Scan for the cell matching the given text and deliver its (X, Y) coordinate at center. 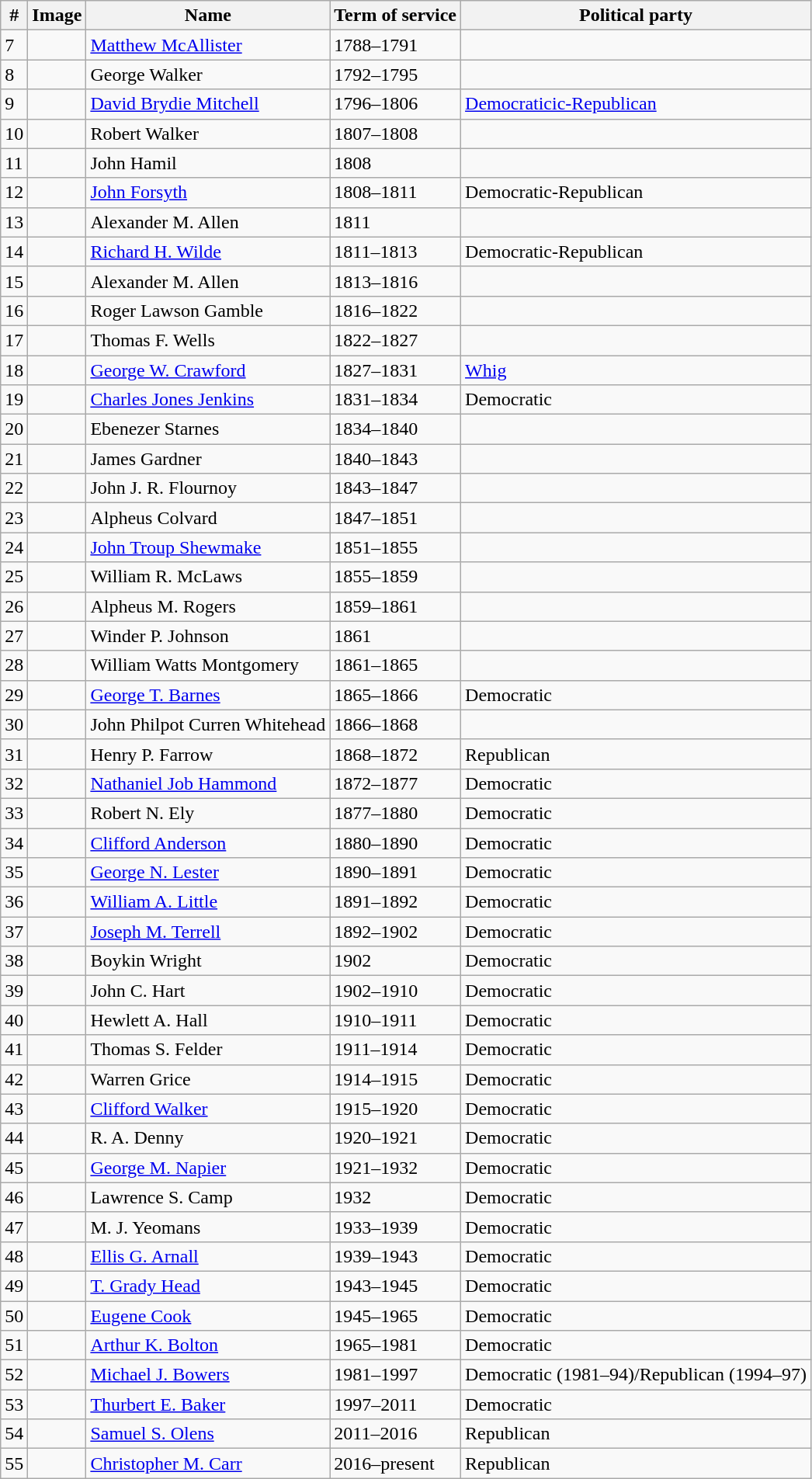
M. J. Yeomans (208, 1227)
1811–1813 (396, 252)
41 (14, 1050)
47 (14, 1227)
Thurbert E. Baker (208, 1404)
1943–1945 (396, 1286)
20 (14, 429)
2016–present (396, 1463)
1796–1806 (396, 104)
32 (14, 783)
35 (14, 873)
Thomas S. Felder (208, 1050)
1827–1831 (396, 370)
Political party (637, 16)
Charles Jones Jenkins (208, 400)
16 (14, 311)
John Troup Shewmake (208, 547)
33 (14, 813)
John Hamil (208, 163)
James Gardner (208, 459)
William A. Little (208, 902)
Hewlett A. Hall (208, 1020)
1921–1932 (396, 1168)
7 (14, 45)
Eugene Cook (208, 1316)
John C. Hart (208, 991)
Alpheus Colvard (208, 518)
Name (208, 16)
8 (14, 75)
21 (14, 459)
50 (14, 1316)
1840–1843 (396, 459)
Democraticic-Republican (637, 104)
John Philpot Curren Whitehead (208, 724)
1868–1872 (396, 754)
David Brydie Mitchell (208, 104)
William Watts Montgomery (208, 665)
George T. Barnes (208, 695)
1808 (396, 163)
1965–1981 (396, 1345)
1877–1880 (396, 813)
1788–1791 (396, 45)
1855–1859 (396, 577)
18 (14, 370)
1847–1851 (396, 518)
Clifford Anderson (208, 842)
37 (14, 932)
George N. Lester (208, 873)
1914–1915 (396, 1079)
Ebenezer Starnes (208, 429)
52 (14, 1375)
1872–1877 (396, 783)
Lawrence S. Camp (208, 1197)
17 (14, 340)
2011–2016 (396, 1434)
1902 (396, 961)
31 (14, 754)
54 (14, 1434)
Nathaniel Job Hammond (208, 783)
1997–2011 (396, 1404)
Henry P. Farrow (208, 754)
19 (14, 400)
43 (14, 1109)
William R. McLaws (208, 577)
Winder P. Johnson (208, 636)
42 (14, 1079)
1892–1902 (396, 932)
40 (14, 1020)
1890–1891 (396, 873)
Joseph M. Terrell (208, 932)
1792–1795 (396, 75)
51 (14, 1345)
1834–1840 (396, 429)
1865–1866 (396, 695)
Thomas F. Wells (208, 340)
1813–1816 (396, 281)
1891–1892 (396, 902)
1861 (396, 636)
George W. Crawford (208, 370)
1915–1920 (396, 1109)
George Walker (208, 75)
39 (14, 991)
T. Grady Head (208, 1286)
Robert N. Ely (208, 813)
Whig (637, 370)
1981–1997 (396, 1375)
1851–1855 (396, 547)
1910–1911 (396, 1020)
1939–1943 (396, 1256)
1920–1921 (396, 1138)
1859–1861 (396, 606)
1866–1868 (396, 724)
Roger Lawson Gamble (208, 311)
53 (14, 1404)
1831–1834 (396, 400)
34 (14, 842)
27 (14, 636)
26 (14, 606)
14 (14, 252)
48 (14, 1256)
# (14, 16)
13 (14, 222)
Matthew McAllister (208, 45)
1933–1939 (396, 1227)
25 (14, 577)
30 (14, 724)
45 (14, 1168)
1822–1827 (396, 340)
44 (14, 1138)
1811 (396, 222)
1945–1965 (396, 1316)
9 (14, 104)
Democratic (1981–94)/Republican (1994–97) (637, 1375)
11 (14, 163)
George M. Napier (208, 1168)
24 (14, 547)
12 (14, 193)
Michael J. Bowers (208, 1375)
38 (14, 961)
1932 (396, 1197)
1808–1811 (396, 193)
Image (57, 16)
Christopher M. Carr (208, 1463)
29 (14, 695)
1807–1808 (396, 134)
22 (14, 488)
1911–1914 (396, 1050)
15 (14, 281)
Richard H. Wilde (208, 252)
1902–1910 (396, 991)
John J. R. Flournoy (208, 488)
1861–1865 (396, 665)
46 (14, 1197)
Arthur K. Bolton (208, 1345)
10 (14, 134)
1880–1890 (396, 842)
Samuel S. Olens (208, 1434)
John Forsyth (208, 193)
Ellis G. Arnall (208, 1256)
55 (14, 1463)
49 (14, 1286)
Boykin Wright (208, 961)
R. A. Denny (208, 1138)
Alpheus M. Rogers (208, 606)
Clifford Walker (208, 1109)
Warren Grice (208, 1079)
36 (14, 902)
1816–1822 (396, 311)
Robert Walker (208, 134)
1843–1847 (396, 488)
23 (14, 518)
Term of service (396, 16)
28 (14, 665)
